Identify which cell holds the provided text, then report its (x, y) central coordinate. 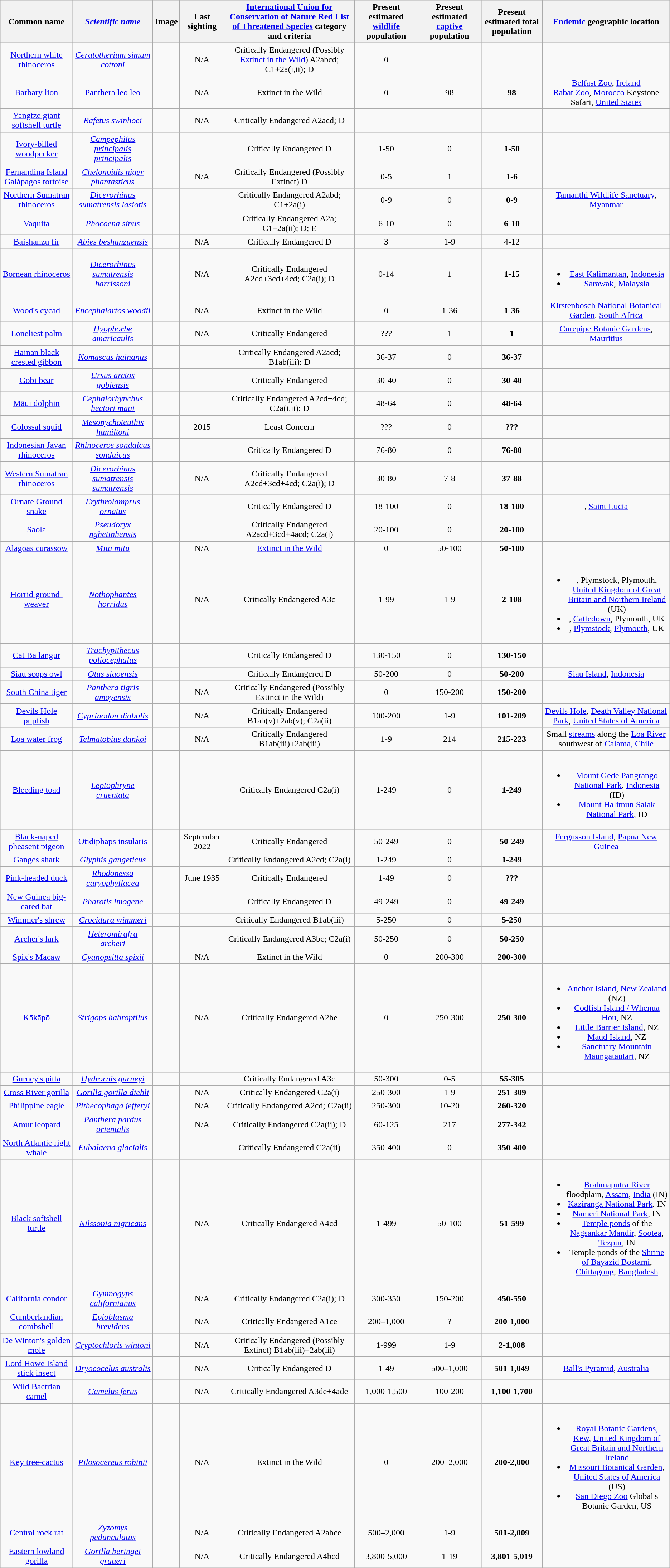
215-223 (512, 739)
Critically Endangered (Possibly Extinct) D (290, 177)
1-999 (386, 1345)
Last sighting (202, 21)
7-8 (450, 478)
200–1,000 (386, 1322)
Strigops habroptilus (113, 1018)
Rhinoceros sondaicus sondaicus (113, 450)
200–2,000 (450, 1462)
Key tree-cactus (37, 1462)
1-15 (512, 274)
Zyzomys pedunculatus (113, 1533)
1-99 (386, 599)
500–2,000 (386, 1533)
2-1,008 (512, 1345)
Cumberlandian combshell (37, 1322)
Northern Sumatran rhinoceros (37, 200)
Amur leopard (37, 1124)
Black-naped pheasent pigeon (37, 841)
Wild Bactrian camel (37, 1392)
50-300 (386, 1079)
Kirstenbosch National Botanical Garden, South Africa (606, 310)
Crocidura wimmeri (113, 920)
Scientific name (113, 21)
Leptophryne cruentata (113, 790)
Yangtze giant softshell turtle (37, 120)
Critically Endangered (Possibly Extinct in the Wild) (290, 692)
Ganges shark (37, 860)
Spix's Macaw (37, 957)
De Winton's golden mole (37, 1345)
200-1,000 (512, 1322)
Ceratotherium simum cottoni (113, 59)
Critically Endangered A2be (290, 1018)
North Atlantic right whale (37, 1148)
Anchor Island, New Zealand (NZ)Codfish Island / Whenua Hou, NZLittle Barrier Island, NZMaud Island, NZSanctuary Mountain Maungatautari, NZ (606, 1018)
Horrid ground-weaver (37, 599)
Present estimated wildlife population (386, 21)
Mitu mitu (113, 548)
Hyophorbe amaricaulis (113, 334)
Devils Hole pupfish (37, 715)
Critically Endangered B1ab(iii) (290, 920)
Hydrornis gurneyi (113, 1079)
Panthera tigris amoyensis (113, 692)
Wood's cycad (37, 310)
37-88 (512, 478)
Vaquita (37, 223)
Baishanzu fir (37, 242)
Panthera leo leo (113, 92)
Otus siaoensis (113, 674)
300-350 (386, 1298)
Small streams along the Loa River southwest of Calama, Chile (606, 739)
Tamanthi Wildlife Sanctuary, Myanmar (606, 200)
New Guinea big-eared bat (37, 901)
Glyphis gangeticus (113, 860)
Present estimated captive population (450, 21)
Eubalaena glacialis (113, 1148)
Nomascus hainanus (113, 357)
Lord Howe Island stick insect (37, 1368)
Critically Endangered A3de+4ade (290, 1392)
Loneliest palm (37, 334)
Saola (37, 530)
Epioblasma brevidens (113, 1322)
260-320 (512, 1106)
Dryococelus australis (113, 1368)
Critically Endangered A2cd; C2a(i) (290, 860)
Critically Endangered A2a; C1+2a(ii); D; E (290, 223)
Philippine eagle (37, 1106)
Dicerorhinus sumatrensis harrissoni (113, 274)
Colossal squid (37, 427)
Barbary lion (37, 92)
Camelus ferus (113, 1392)
Critically Endangered A1ce (290, 1322)
Pink-headed duck (37, 879)
200-2,000 (512, 1462)
10-20 (450, 1106)
Critically Endangered A2acd; B1ab(iii); D (290, 357)
Heteromirafra archeri (113, 939)
501-2,009 (512, 1533)
Pilosocereus robinii (113, 1462)
Alagoas curassow (37, 548)
2015 (202, 427)
Critically Endangered (Possibly Extinct in the Wild) A2abcd; C1+2a(i,ii); D (290, 59)
Present estimated total population (512, 21)
Cephalorhynchus hectori maui (113, 404)
Ball's Pyramid, Australia (606, 1368)
3,801-5,019 (512, 1556)
Cat Ba langur (37, 655)
Ivory-billed woodpecker (37, 149)
Curepipe Botanic Gardens, Mauritius (606, 334)
Kākāpō (37, 1018)
Critically Endangered A3bc; C2a(i) (290, 939)
Critically Endangered A2acd; D (290, 120)
3,800-5,000 (386, 1556)
South China tiger (37, 692)
, Saint Lucia (606, 506)
Siau Island, Indonesia (606, 674)
Mount Gede Pangrango National Park, Indonesia (ID)Mount Halimun Salak National Park, ID (606, 790)
Ornate Ground snake (37, 506)
51-599 (512, 1223)
Gorilla beringei graueri (113, 1556)
Critically Endangered B1ab(iii)+2ab(iii) (290, 739)
Indonesian Javan rhinoceros (37, 450)
Nilssonia nigricans (113, 1223)
Bornean rhinoceros (37, 274)
Bleeding toad (37, 790)
60-125 (386, 1124)
Black softshell turtle (37, 1223)
Critically Endangered C2a(ii); D (290, 1124)
Dicerorhinus sumatrensis sumatrensis (113, 478)
Devils Hole, Death Valley National Park, United States of America (606, 715)
Ursus arctos gobiensis (113, 380)
Critically Endangered B1ab(v)+2ab(v); C2a(ii) (290, 715)
Phocoena sinus (113, 223)
Telmatobius dankoi (113, 739)
Rhodonessa caryophyllacea (113, 879)
501-1,049 (512, 1368)
Critically Endangered A2acd+3cd+4acd; C2a(i) (290, 530)
1-499 (386, 1223)
Pharotis imogene (113, 901)
Endemic geographic location (606, 21)
500–1,000 (450, 1368)
Panthera pardus orientalis (113, 1124)
Encephalartos woodii (113, 310)
Mesonychoteuthis hamiltoni (113, 427)
Pithecophaga jefferyi (113, 1106)
Trachypithecus poliocephalus (113, 655)
1-19 (450, 1556)
2-108 (512, 599)
Cyprinodon diabolis (113, 715)
Critically Endangered C2a(ii) (290, 1148)
55-305 (512, 1079)
Critically Endangered C2a(i); D (290, 1298)
Critically Endangered A2abce (290, 1533)
Fernandina Island Galápagos tortoise (37, 177)
Eastern lowland gorilla (37, 1556)
Cross River gorilla (37, 1092)
Critically Endangered A2cd; C2a(ii) (290, 1106)
Western Sumatran rhinoceros (37, 478)
Belfast Zoo, IrelandRabat Zoo, Morocco Keystone Safari, United States (606, 92)
International Union for Conservation of Nature Red List of Threatened Species category and criteria (290, 21)
September 2022 (202, 841)
Critically Endangered A2cd+4cd; C2a(i,ii); D (290, 404)
Cryptochloris wintoni (113, 1345)
Māui dolphin (37, 404)
Gobi bear (37, 380)
Northern white rhinoceros (37, 59)
Dicerorhinus sumatrensis lasiotis (113, 200)
1,100-1,700 (512, 1392)
Otidiphaps insularis (113, 841)
Cyanopsitta spixii (113, 957)
450-550 (512, 1298)
California condor (37, 1298)
30-80 (386, 478)
4-12 (512, 242)
Campephilus principalis principalis (113, 149)
Loa water frog (37, 739)
? (450, 1322)
277-342 (512, 1124)
Nothophantes horridus (113, 599)
Archer's lark (37, 939)
3 (386, 242)
217 (450, 1124)
Gurney's pitta (37, 1079)
Common name (37, 21)
Image (166, 21)
Chelonoidis niger phantasticus (113, 177)
214 (450, 739)
Gorilla gorilla diehli (113, 1092)
Critically Endangered A4cd (290, 1223)
Fergusson Island, Papua New Guinea (606, 841)
Critically Endangered A4bcd (290, 1556)
Hainan black crested gibbon (37, 357)
Critically Endangered A2abd; C1+2a(i) (290, 200)
1-6 (512, 177)
Least Concern (290, 427)
Pseudoryx nghetinhensis (113, 530)
1,000-1,500 (386, 1392)
251-309 (512, 1092)
East Kalimantan, IndonesiaSarawak, Malaysia (606, 274)
, Plymstock, Plymouth, United Kingdom of Great Britain and Northern Ireland (UK), Cattedown, Plymouth, UK, Plymstock, Plymouth, UK (606, 599)
Gymnogyps californianus (113, 1298)
Wimmer's shrew (37, 920)
June 1935 (202, 879)
Rafetus swinhoei (113, 120)
Critically Endangered (Possibly Extinct) B1ab(iii)+2ab(iii) (290, 1345)
Abies beshanzuensis (113, 242)
Central rock rat (37, 1533)
Siau scops owl (37, 674)
Erythrolamprus ornatus (113, 506)
101-209 (512, 715)
0-14 (386, 274)
